Determine the [x, y] coordinate at the center of the cell enclosing the given text.  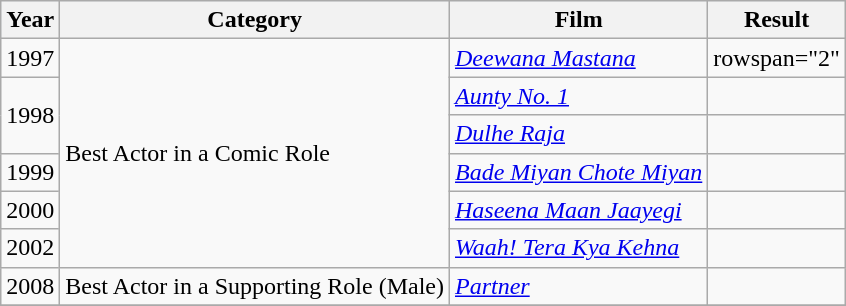
Partner [578, 286]
1998 [30, 115]
2008 [30, 286]
Haseena Maan Jaayegi [578, 210]
1997 [30, 58]
Film [578, 20]
Best Actor in a Supporting Role (Male) [255, 286]
rowspan="2" [777, 58]
Deewana Mastana [578, 58]
2000 [30, 210]
Dulhe Raja [578, 134]
Bade Miyan Chote Miyan [578, 172]
Result [777, 20]
Waah! Tera Kya Kehna [578, 248]
Year [30, 20]
Best Actor in a Comic Role [255, 153]
2002 [30, 248]
Aunty No. 1 [578, 96]
Category [255, 20]
1999 [30, 172]
